Detect which cell encompasses the target text, then output its (X, Y) center coordinate. 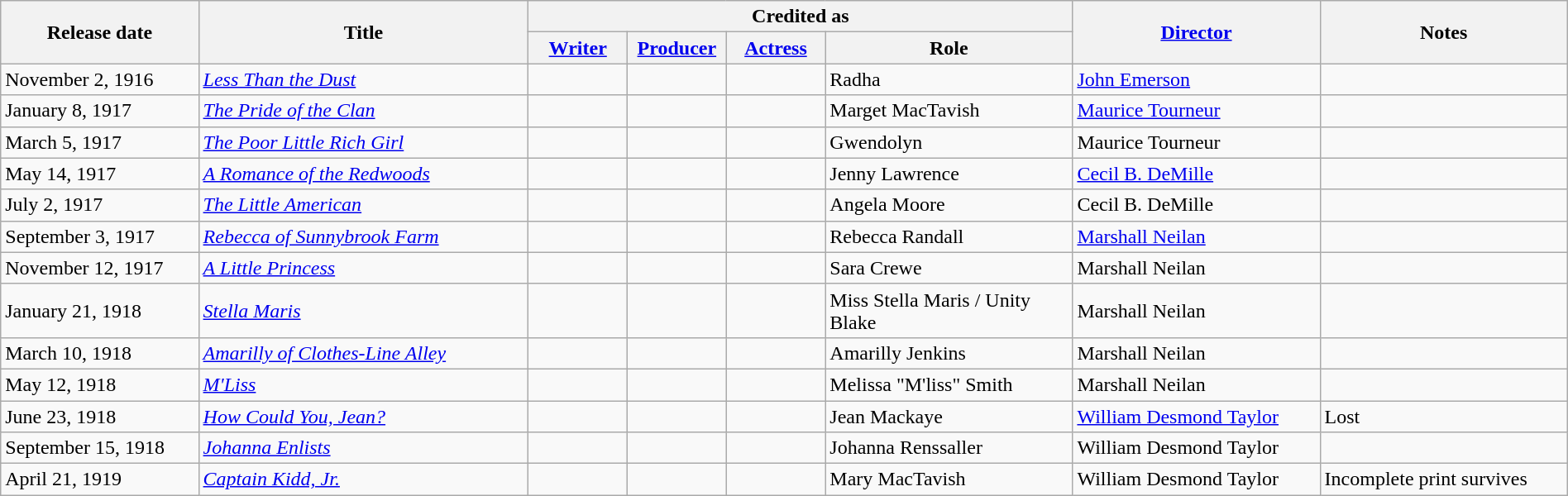
Miss Stella Maris / Unity Blake (949, 311)
November 2, 1916 (99, 79)
January 8, 1917 (99, 111)
Sara Crewe (949, 268)
Radha (949, 79)
Marget MacTavish (949, 111)
May 12, 1918 (99, 384)
Amarilly Jenkins (949, 353)
September 3, 1917 (99, 236)
Writer (578, 48)
Release date (99, 32)
Rebecca of Sunnybrook Farm (364, 236)
John Emerson (1196, 79)
Less Than the Dust (364, 79)
Incomplete print survives (1444, 479)
Angela Moore (949, 205)
A Romance of the Redwoods (364, 174)
March 10, 1918 (99, 353)
How Could You, Jean? (364, 416)
Mary MacTavish (949, 479)
Stella Maris (364, 311)
The Poor Little Rich Girl (364, 142)
September 15, 1918 (99, 448)
Producer (677, 48)
Amarilly of Clothes-Line Alley (364, 353)
A Little Princess (364, 268)
Gwendolyn (949, 142)
Jenny Lawrence (949, 174)
Lost (1444, 416)
March 5, 1917 (99, 142)
May 14, 1917 (99, 174)
July 2, 1917 (99, 205)
Captain Kidd, Jr. (364, 479)
April 21, 1919 (99, 479)
The Pride of the Clan (364, 111)
Notes (1444, 32)
Jean Mackaye (949, 416)
January 21, 1918 (99, 311)
Rebecca Randall (949, 236)
June 23, 1918 (99, 416)
The Little American (364, 205)
November 12, 1917 (99, 268)
Role (949, 48)
Title (364, 32)
Credited as (801, 17)
Johanna Renssaller (949, 448)
Melissa "M'liss" Smith (949, 384)
M'Liss (364, 384)
Johanna Enlists (364, 448)
Actress (776, 48)
Director (1196, 32)
